Provide the (X, Y) coordinate of the cell's center where the given text is located.  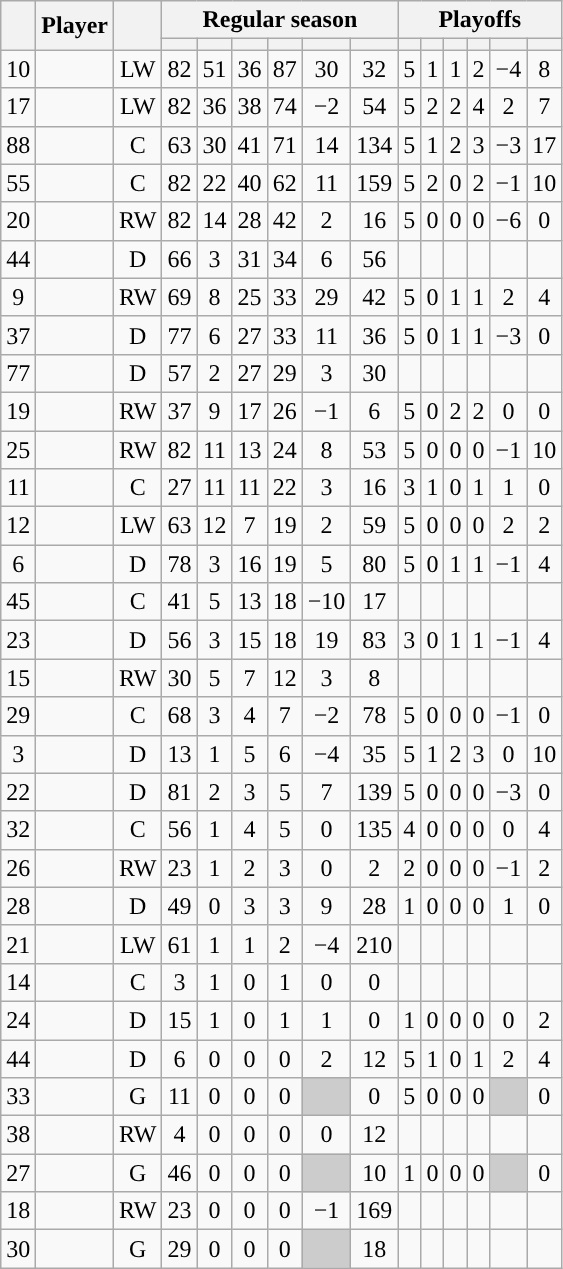
74 (284, 107)
68 (180, 716)
Regular season (280, 20)
−6 (508, 221)
40 (250, 183)
45 (18, 602)
Playoffs (480, 20)
−10 (326, 602)
210 (374, 944)
21 (18, 944)
34 (284, 259)
53 (374, 449)
83 (374, 640)
61 (180, 944)
87 (284, 69)
62 (284, 183)
59 (374, 526)
66 (180, 259)
57 (180, 373)
81 (180, 792)
169 (374, 1211)
54 (374, 107)
35 (374, 754)
159 (374, 183)
88 (18, 145)
69 (180, 297)
139 (374, 792)
80 (374, 564)
135 (374, 830)
71 (284, 145)
134 (374, 145)
Player (75, 26)
20 (18, 221)
55 (18, 183)
31 (250, 259)
49 (180, 906)
46 (180, 1173)
51 (214, 69)
